Extract the (X, Y) coordinate from the center of the cell holding the provided text.  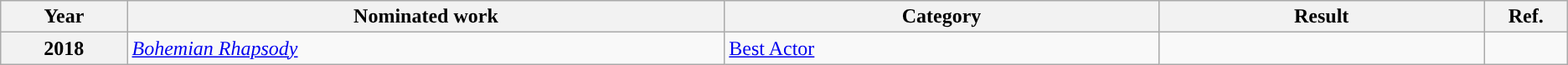
Result (1322, 17)
2018 (64, 48)
Best Actor (941, 48)
Bohemian Rhapsody (426, 48)
Nominated work (426, 17)
Year (64, 17)
Ref. (1526, 17)
Category (941, 17)
